From the cell containing the given text, extract its center point as (X, Y) coordinate. 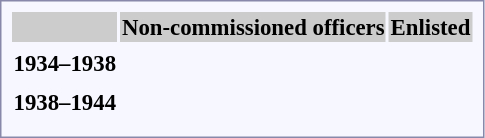
1934–1938 (65, 63)
Enlisted (430, 27)
Non-commissioned officers (254, 27)
1938–1944 (65, 102)
